Provide the [x, y] coordinate of the cell's center where the given text is located.  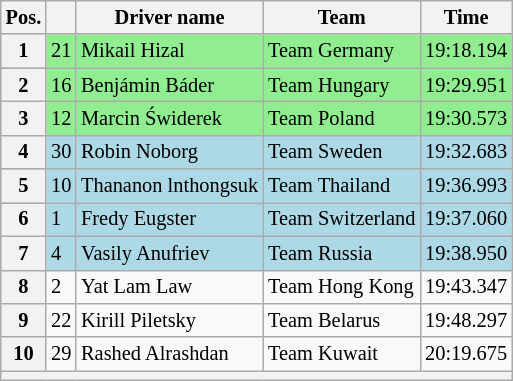
Time [466, 17]
16 [61, 85]
3 [24, 118]
Driver name [170, 17]
Team Hong Kong [342, 287]
Team Germany [342, 51]
20:19.675 [466, 354]
Team Poland [342, 118]
Marcin Świderek [170, 118]
19:37.060 [466, 219]
Team Switzerland [342, 219]
Team Belarus [342, 320]
19:36.993 [466, 186]
21 [61, 51]
Rashed Alrashdan [170, 354]
22 [61, 320]
19:38.950 [466, 253]
Fredy Eugster [170, 219]
5 [24, 186]
7 [24, 253]
Team Kuwait [342, 354]
Robin Noborg [170, 152]
9 [24, 320]
19:18.194 [466, 51]
Team Sweden [342, 152]
Vasily Anufriev [170, 253]
19:32.683 [466, 152]
6 [24, 219]
19:43.347 [466, 287]
Team Hungary [342, 85]
19:48.297 [466, 320]
Team [342, 17]
Benjámin Báder [170, 85]
Mikail Hizal [170, 51]
Yat Lam Law [170, 287]
19:30.573 [466, 118]
12 [61, 118]
Team Russia [342, 253]
Thananon lnthongsuk [170, 186]
30 [61, 152]
8 [24, 287]
19:29.951 [466, 85]
Team Thailand [342, 186]
Kirill Piletsky [170, 320]
29 [61, 354]
Pos. [24, 17]
